Scan for the cell matching the given text and deliver its (x, y) coordinate at center. 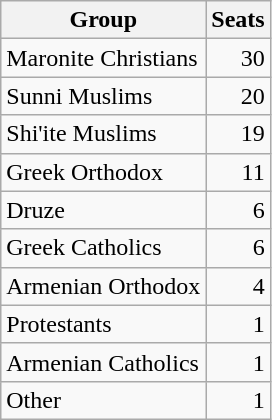
Shi'ite Muslims (104, 134)
Druze (104, 210)
20 (238, 96)
30 (238, 58)
4 (238, 286)
Greek Orthodox (104, 172)
Armenian Orthodox (104, 286)
Other (104, 400)
Sunni Muslims (104, 96)
Protestants (104, 324)
Greek Catholics (104, 248)
Maronite Christians (104, 58)
11 (238, 172)
Group (104, 20)
Armenian Catholics (104, 362)
Seats (238, 20)
19 (238, 134)
